Pinpoint the cell where the given text exists, returning its [x, y] midpoint coordinate. 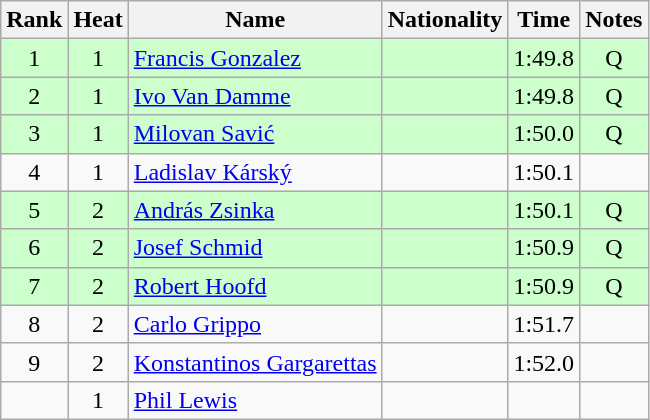
6 [34, 248]
Time [544, 20]
Name [255, 20]
Ivo Van Damme [255, 96]
Konstantinos Gargarettas [255, 362]
Rank [34, 20]
Heat [98, 20]
1:52.0 [544, 362]
Francis Gonzalez [255, 58]
7 [34, 286]
5 [34, 210]
Phil Lewis [255, 400]
8 [34, 324]
Nationality [445, 20]
Milovan Savić [255, 134]
Notes [614, 20]
1:51.7 [544, 324]
4 [34, 172]
András Zsinka [255, 210]
Robert Hoofd [255, 286]
Ladislav Kárský [255, 172]
Josef Schmid [255, 248]
1:50.0 [544, 134]
3 [34, 134]
9 [34, 362]
Carlo Grippo [255, 324]
